For the text-containing cell, return its midpoint in (X, Y) coordinate format. 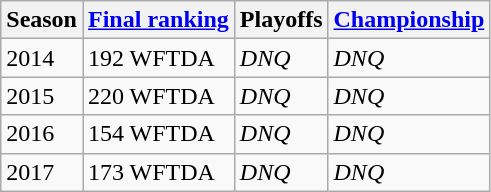
2015 (42, 96)
Playoffs (281, 20)
Championship (409, 20)
2016 (42, 134)
Season (42, 20)
154 WFTDA (158, 134)
2014 (42, 58)
Final ranking (158, 20)
2017 (42, 172)
220 WFTDA (158, 96)
192 WFTDA (158, 58)
173 WFTDA (158, 172)
